Locate the cell with the specified text and output its (X, Y) center coordinate. 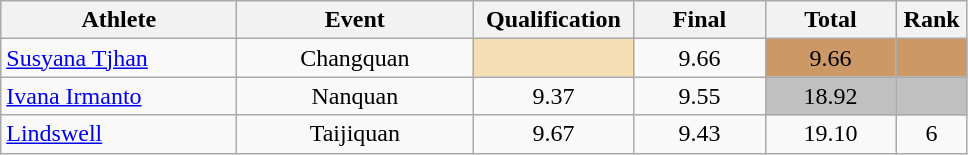
9.55 (700, 96)
Ivana Irmanto (119, 96)
Qualification (554, 20)
Final (700, 20)
Nanquan (355, 96)
9.67 (554, 134)
Rank (932, 20)
19.10 (830, 134)
Total (830, 20)
9.43 (700, 134)
Susyana Tjhan (119, 58)
Athlete (119, 20)
9.37 (554, 96)
Changquan (355, 58)
18.92 (830, 96)
Event (355, 20)
Lindswell (119, 134)
Taijiquan (355, 134)
6 (932, 134)
